For the text-containing cell, return its midpoint in [X, Y] coordinate format. 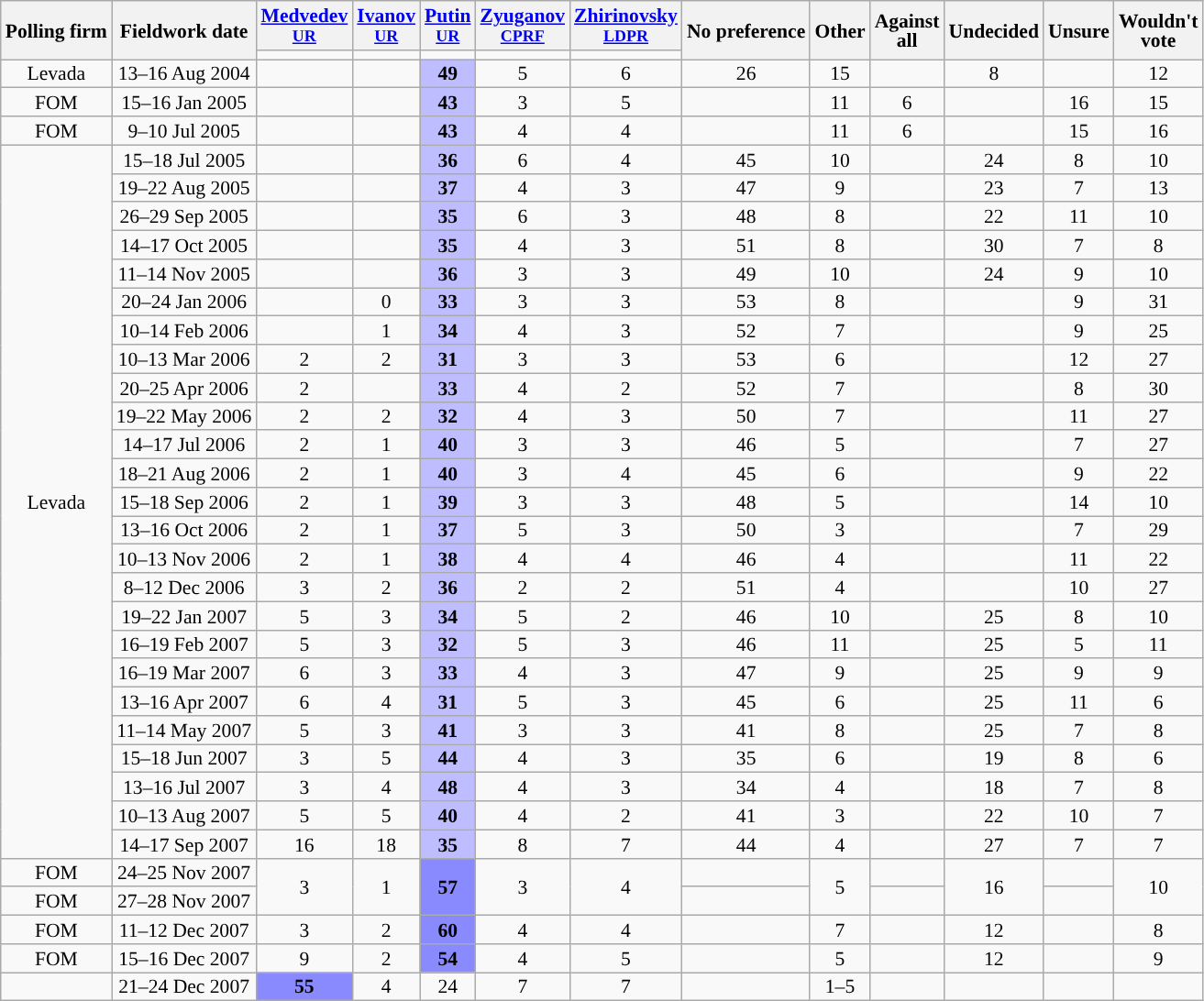
Fieldwork date [184, 30]
26–29 Sep 2005 [184, 216]
26 [746, 73]
54 [447, 959]
19 [994, 759]
13–16 Oct 2006 [184, 530]
10–13 Aug 2007 [184, 816]
Unsure [1078, 30]
Polling firm [57, 30]
13 [1159, 187]
11–14 Nov 2005 [184, 273]
60 [447, 929]
16–19 Mar 2007 [184, 673]
Undecided [994, 30]
24–25 Nov 2007 [184, 873]
ZyuganovCPRF [523, 26]
10–14 Feb 2006 [184, 330]
MedvedevUR [304, 26]
23 [994, 187]
57 [447, 886]
15–18 Jun 2007 [184, 759]
39 [447, 502]
13–16 Apr 2007 [184, 702]
55 [304, 986]
1–5 [840, 986]
18–21 Aug 2006 [184, 473]
11–14 May 2007 [184, 730]
9–10 Jul 2005 [184, 130]
No preference [746, 30]
16–19 Feb 2007 [184, 643]
21–24 Dec 2007 [184, 986]
Other [840, 30]
0 [386, 302]
ZhirinovskyLDPR [625, 26]
13–16 Jul 2007 [184, 786]
PutinUR [447, 26]
15–18 Jul 2005 [184, 159]
14–17 Jul 2006 [184, 445]
15–16 Jan 2005 [184, 103]
14–17 Sep 2007 [184, 843]
15–18 Sep 2006 [184, 502]
14 [1078, 502]
38 [447, 559]
19–22 Aug 2005 [184, 187]
20–24 Jan 2006 [184, 302]
11–12 Dec 2007 [184, 929]
19–22 May 2006 [184, 416]
8–12 Dec 2006 [184, 587]
14–17 Oct 2005 [184, 246]
19–22 Jan 2007 [184, 616]
15–16 Dec 2007 [184, 959]
10–13 Mar 2006 [184, 359]
13–16 Aug 2004 [184, 73]
20–25 Apr 2006 [184, 387]
10–13 Nov 2006 [184, 559]
29 [1159, 530]
27–28 Nov 2007 [184, 902]
IvanovUR [386, 26]
Wouldn'tvote [1159, 30]
Againstall [908, 30]
